Return the [x, y] coordinate for the center point of the cell that contains the specified text.  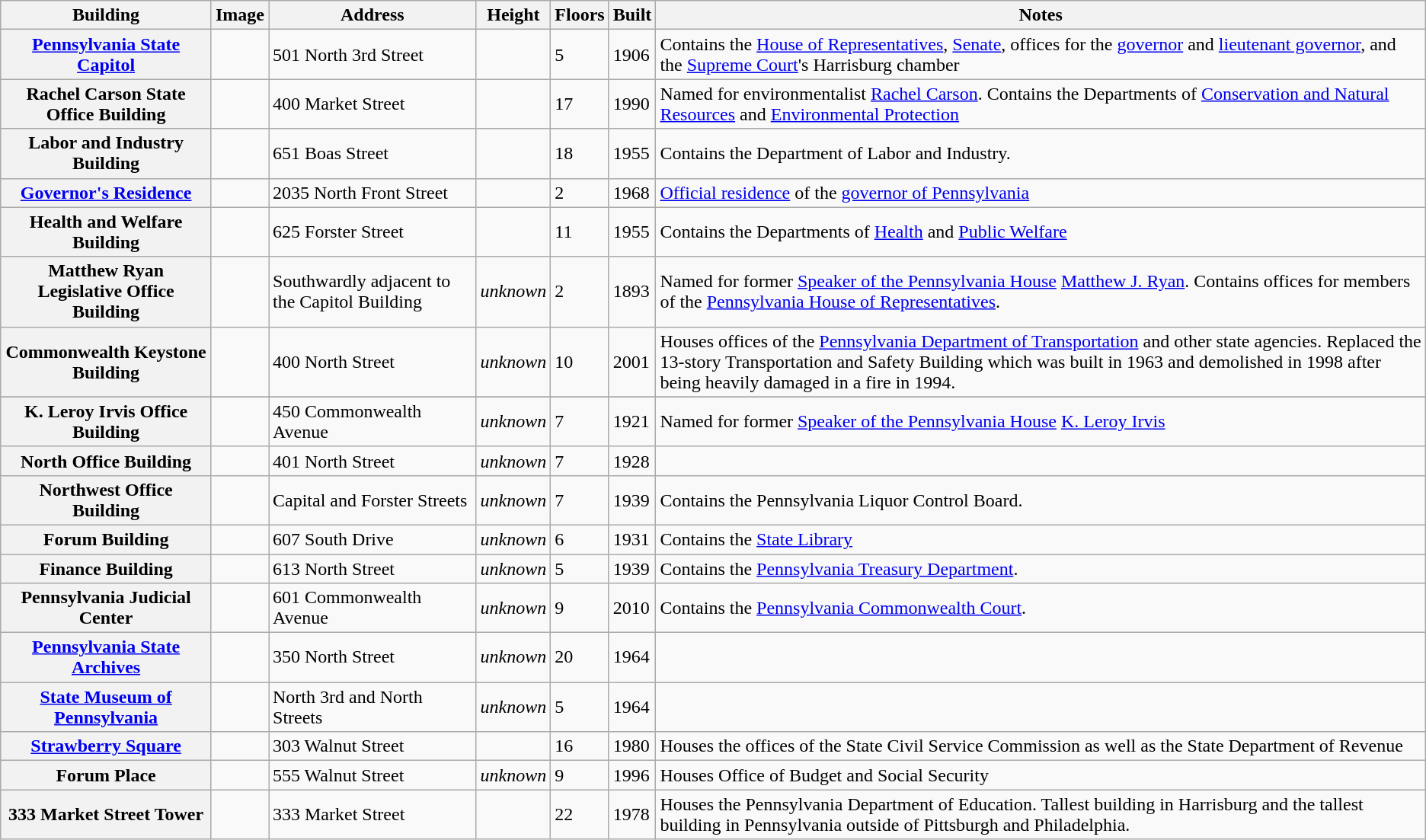
Contains the Pennsylvania Liquor Control Board. [1041, 500]
Notes [1041, 15]
Pennsylvania State Archives [107, 658]
North 3rd and North Streets [372, 707]
17 [580, 104]
Pennsylvania State Capitol [107, 55]
Named for environmentalist Rachel Carson. Contains the Departments of Conservation and Natural Resources and Environmental Protection [1041, 104]
Image [239, 15]
Built [632, 15]
400 North Street [372, 362]
Southwardly adjacent to the Capitol Building [372, 292]
Forum Building [107, 539]
18 [580, 154]
Forum Place [107, 775]
Rachel Carson State Office Building [107, 104]
16 [580, 746]
22 [580, 815]
1996 [632, 775]
6 [580, 539]
2001 [632, 362]
Building [107, 15]
Strawberry Square [107, 746]
1990 [632, 104]
Contains the House of Representatives, Senate, offices for the governor and lieutenant governor, and the Supreme Court's Harrisburg chamber [1041, 55]
1980 [632, 746]
Contains the Pennsylvania Treasury Department. [1041, 569]
Health and Welfare Building [107, 232]
Houses Office of Budget and Social Security [1041, 775]
Floors [580, 15]
Houses the offices of the State Civil Service Commission as well as the State Department of Revenue [1041, 746]
Labor and Industry Building [107, 154]
1928 [632, 461]
613 North Street [372, 569]
Contains the State Library [1041, 539]
State Museum of Pennsylvania [107, 707]
Contains the Pennsylvania Commonwealth Court. [1041, 608]
1968 [632, 193]
555 Walnut Street [372, 775]
607 South Drive [372, 539]
1921 [632, 422]
Address [372, 15]
601 Commonwealth Avenue [372, 608]
350 North Street [372, 658]
2035 North Front Street [372, 193]
303 Walnut Street [372, 746]
Commonwealth Keystone Building [107, 362]
450 Commonwealth Avenue [372, 422]
North Office Building [107, 461]
Named for former Speaker of the Pennsylvania House K. Leroy Irvis [1041, 422]
400 Market Street [372, 104]
Official residence of the governor of Pennsylvania [1041, 193]
1906 [632, 55]
Named for former Speaker of the Pennsylvania House Matthew J. Ryan. Contains offices for members of the Pennsylvania House of Representatives. [1041, 292]
Height [513, 15]
333 Market Street [372, 815]
K. Leroy Irvis Office Building [107, 422]
20 [580, 658]
Governor's Residence [107, 193]
Contains the Departments of Health and Public Welfare [1041, 232]
Capital and Forster Streets [372, 500]
Finance Building [107, 569]
2010 [632, 608]
401 North Street [372, 461]
Pennsylvania Judicial Center [107, 608]
11 [580, 232]
1978 [632, 815]
651 Boas Street [372, 154]
1931 [632, 539]
1893 [632, 292]
10 [580, 362]
625 Forster Street [372, 232]
333 Market Street Tower [107, 815]
Contains the Department of Labor and Industry. [1041, 154]
Matthew Ryan Legislative Office Building [107, 292]
501 North 3rd Street [372, 55]
Northwest Office Building [107, 500]
